Extract the [x, y] coordinate from the center of the cell holding the provided text.  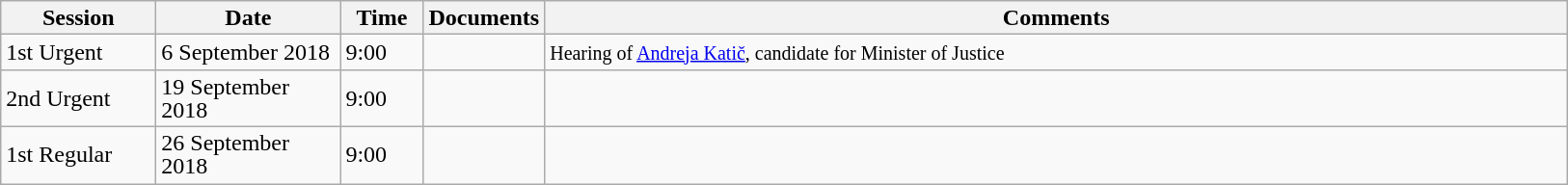
Documents [484, 17]
Session [79, 17]
Time [382, 17]
Comments [1057, 17]
19 September 2018 [249, 98]
1st Urgent [79, 52]
Date [249, 17]
26 September 2018 [249, 154]
2nd Urgent [79, 98]
Hearing of Andreja Katič, candidate for Minister of Justice [1057, 52]
1st Regular [79, 154]
6 September 2018 [249, 52]
